Identify which cell holds the provided text, then report its (x, y) central coordinate. 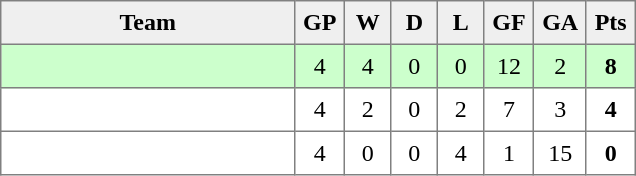
GP (320, 23)
15 (560, 153)
Team (148, 23)
1 (509, 153)
GA (560, 23)
7 (509, 110)
8 (610, 66)
12 (509, 66)
3 (560, 110)
Pts (610, 23)
W (368, 23)
L (461, 23)
GF (509, 23)
D (414, 23)
